Output the [X, Y] coordinate of the center of the cell containing the given text.  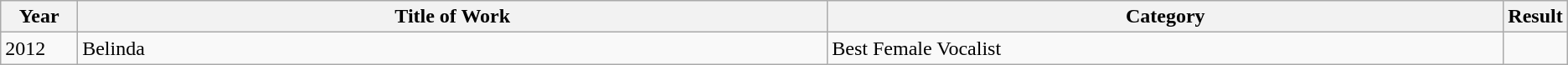
Belinda [452, 48]
Title of Work [452, 17]
2012 [39, 48]
Result [1535, 17]
Year [39, 17]
Best Female Vocalist [1166, 48]
Category [1166, 17]
